From the cell containing the given text, extract its center point as (x, y) coordinate. 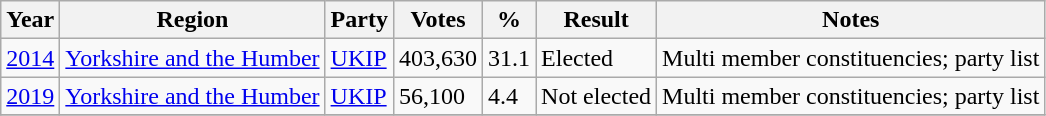
Notes (851, 20)
Party (359, 20)
Votes (438, 20)
2014 (30, 58)
403,630 (438, 58)
Result (596, 20)
2019 (30, 96)
56,100 (438, 96)
Region (192, 20)
4.4 (510, 96)
% (510, 20)
31.1 (510, 58)
Not elected (596, 96)
Year (30, 20)
Elected (596, 58)
